Pinpoint the cell where the given text exists, returning its (x, y) midpoint coordinate. 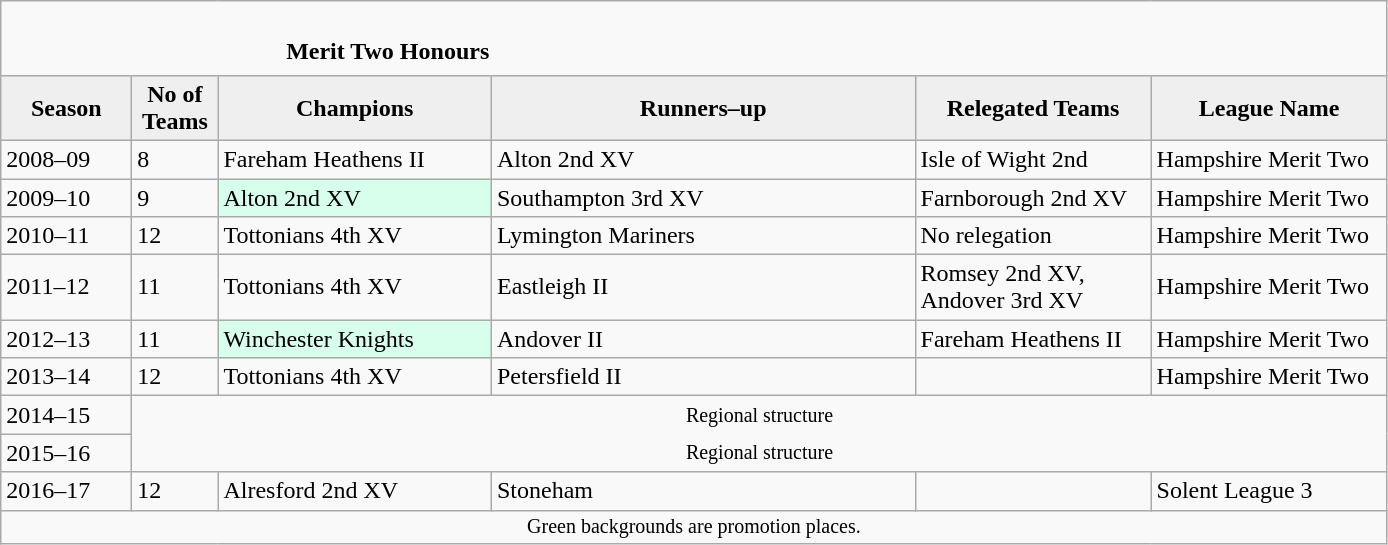
8 (175, 159)
2013–14 (66, 377)
2012–13 (66, 339)
2014–15 (66, 415)
Solent League 3 (1269, 491)
No of Teams (175, 108)
Champions (355, 108)
Relegated Teams (1033, 108)
Winchester Knights (355, 339)
9 (175, 197)
Season (66, 108)
Eastleigh II (703, 288)
League Name (1269, 108)
2010–11 (66, 236)
Petersfield II (703, 377)
Isle of Wight 2nd (1033, 159)
2015–16 (66, 453)
Southampton 3rd XV (703, 197)
Romsey 2nd XV, Andover 3rd XV (1033, 288)
Andover II (703, 339)
Stoneham (703, 491)
2016–17 (66, 491)
Farnborough 2nd XV (1033, 197)
2009–10 (66, 197)
No relegation (1033, 236)
2008–09 (66, 159)
Lymington Mariners (703, 236)
Green backgrounds are promotion places. (694, 526)
Runners–up (703, 108)
Alresford 2nd XV (355, 491)
2011–12 (66, 288)
